Provide the (X, Y) coordinate of the cell's center where the given text is located.  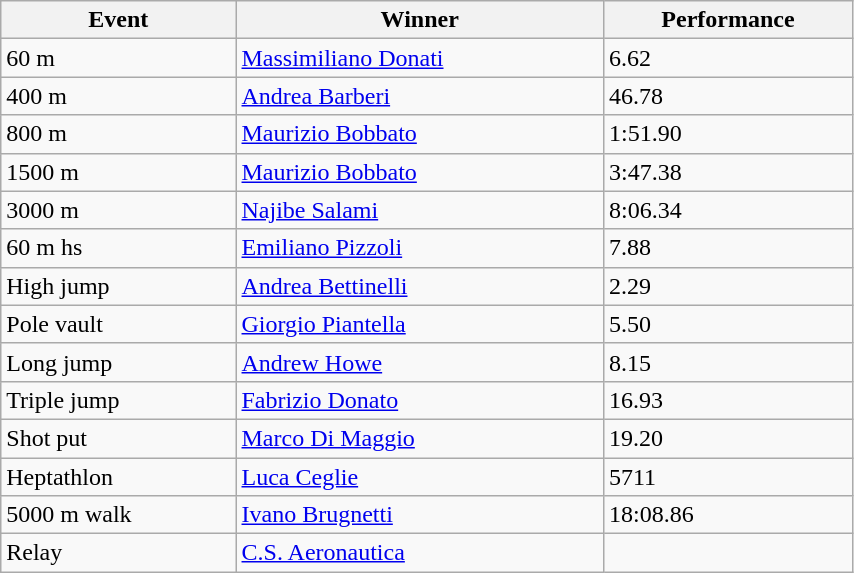
Andrea Bettinelli (420, 286)
2.29 (728, 286)
Najibe Salami (420, 210)
8:06.34 (728, 210)
Fabrizio Donato (420, 400)
Relay (118, 553)
1:51.90 (728, 134)
5000 m walk (118, 515)
Event (118, 20)
3000 m (118, 210)
7.88 (728, 248)
800 m (118, 134)
Massimiliano Donati (420, 58)
Shot put (118, 438)
Andrew Howe (420, 362)
8.15 (728, 362)
60 m (118, 58)
Marco Di Maggio (420, 438)
19.20 (728, 438)
Luca Ceglie (420, 477)
46.78 (728, 96)
C.S. Aeronautica (420, 553)
18:08.86 (728, 515)
Andrea Barberi (420, 96)
Giorgio Piantella (420, 324)
High jump (118, 286)
Long jump (118, 362)
Performance (728, 20)
6.62 (728, 58)
Heptathlon (118, 477)
400 m (118, 96)
5.50 (728, 324)
1500 m (118, 172)
Winner (420, 20)
Triple jump (118, 400)
Pole vault (118, 324)
Ivano Brugnetti (420, 515)
16.93 (728, 400)
Emiliano Pizzoli (420, 248)
3:47.38 (728, 172)
5711 (728, 477)
60 m hs (118, 248)
